Return the [X, Y] coordinate for the center point of the cell that contains the specified text.  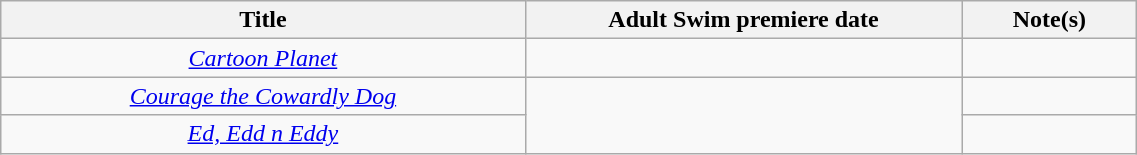
Cartoon Planet [263, 58]
Ed, Edd n Eddy [263, 134]
Note(s) [1050, 20]
Courage the Cowardly Dog [263, 96]
Title [263, 20]
Adult Swim premiere date [744, 20]
